Return [X, Y] of the center of cell containing provided text 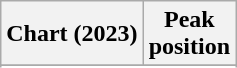
Chart (2023) [72, 34]
Peakposition [189, 34]
